Extract the [x, y] coordinate from the center of the cell holding the provided text.  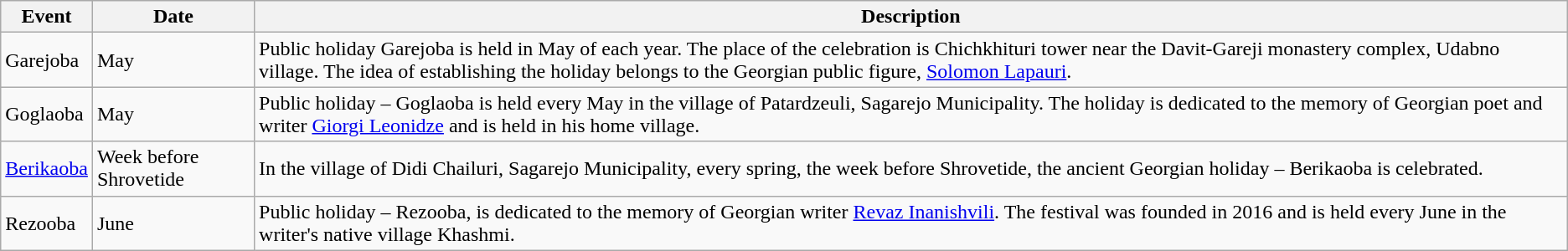
Week before Shrovetide [173, 169]
Date [173, 17]
Event [47, 17]
Goglaoba [47, 114]
June [173, 223]
Garejoba [47, 60]
Description [911, 17]
Berikaoba [47, 169]
Rezooba [47, 223]
